Capture the cell that displays the provided text and extract its (X, Y) central coordinate. 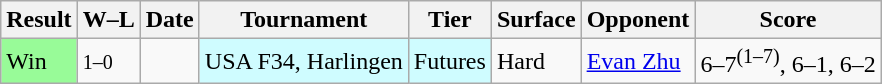
Tier (450, 20)
Surface (536, 20)
W–L (108, 20)
Result (39, 20)
Tournament (304, 20)
Hard (536, 62)
6–7(1–7), 6–1, 6–2 (788, 62)
Win (39, 62)
USA F34, Harlingen (304, 62)
Futures (450, 62)
Opponent (638, 20)
Score (788, 20)
Date (170, 20)
1–0 (108, 62)
Evan Zhu (638, 62)
